Output the [x, y] coordinate of the center of the cell containing the given text.  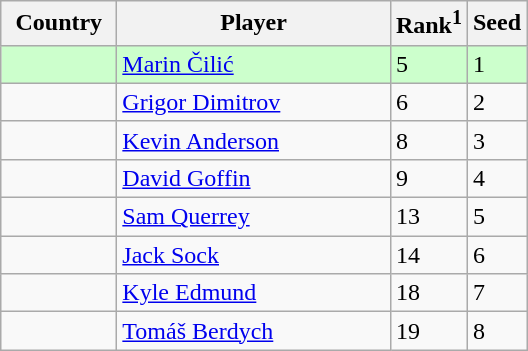
Tomáš Berdych [254, 331]
1 [496, 64]
Rank1 [428, 24]
Seed [496, 24]
Kevin Anderson [254, 140]
Country [59, 24]
Sam Querrey [254, 217]
7 [496, 293]
Player [254, 24]
13 [428, 217]
3 [496, 140]
19 [428, 331]
Jack Sock [254, 255]
14 [428, 255]
Marin Čilić [254, 64]
2 [496, 102]
David Goffin [254, 178]
Grigor Dimitrov [254, 102]
4 [496, 178]
Kyle Edmund [254, 293]
9 [428, 178]
18 [428, 293]
